Find where the given text appears and provide that cell's center as [x, y] coordinate. 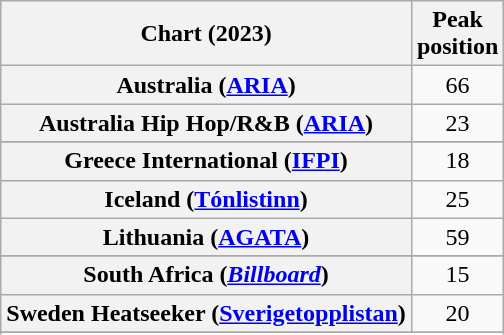
Greece International (IFPI) [206, 161]
Iceland (Tónlistinn) [206, 199]
20 [457, 313]
Sweden Heatseeker (Sverigetopplistan) [206, 313]
Australia Hip Hop/R&B (ARIA) [206, 123]
25 [457, 199]
Australia (ARIA) [206, 85]
Chart (2023) [206, 34]
66 [457, 85]
15 [457, 275]
South Africa (Billboard) [206, 275]
Lithuania (AGATA) [206, 237]
59 [457, 237]
18 [457, 161]
Peakposition [457, 34]
23 [457, 123]
